Identify which cell holds the provided text, then report its [X, Y] central coordinate. 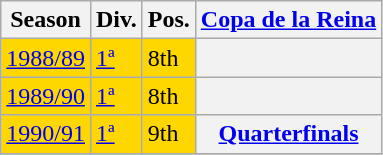
Pos. [168, 20]
Season [46, 20]
Quarterfinals [288, 134]
Copa de la Reina [288, 20]
Div. [116, 20]
1990/91 [46, 134]
1989/90 [46, 96]
9th [168, 134]
1988/89 [46, 58]
